Return the [X, Y] coordinate for the center point of the cell that contains the specified text.  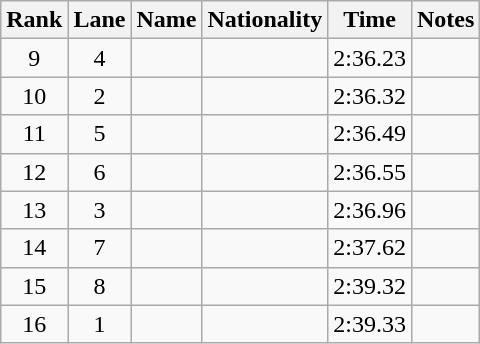
Notes [445, 20]
Lane [100, 20]
13 [34, 210]
Name [166, 20]
11 [34, 134]
1 [100, 324]
2:39.32 [370, 286]
3 [100, 210]
2:36.32 [370, 96]
2:36.55 [370, 172]
2:36.23 [370, 58]
12 [34, 172]
2:39.33 [370, 324]
15 [34, 286]
Rank [34, 20]
9 [34, 58]
6 [100, 172]
Nationality [265, 20]
2 [100, 96]
16 [34, 324]
2:37.62 [370, 248]
Time [370, 20]
5 [100, 134]
7 [100, 248]
4 [100, 58]
14 [34, 248]
8 [100, 286]
2:36.96 [370, 210]
2:36.49 [370, 134]
10 [34, 96]
